Output the (X, Y) coordinate of the center of the cell containing the given text.  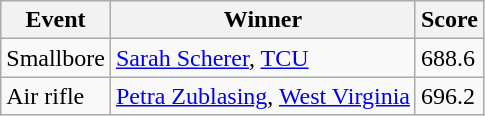
Event (56, 20)
696.2 (449, 96)
688.6 (449, 58)
Score (449, 20)
Smallbore (56, 58)
Winner (262, 20)
Air rifle (56, 96)
Petra Zublasing, West Virginia (262, 96)
Sarah Scherer, TCU (262, 58)
